Search for the cell housing the specified text and yield its (x, y) center coordinate. 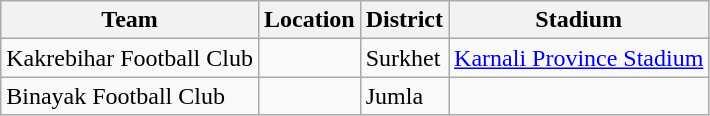
Surkhet (404, 58)
Kakrebihar Football Club (130, 58)
Jumla (404, 96)
Team (130, 20)
District (404, 20)
Location (309, 20)
Stadium (579, 20)
Binayak Football Club (130, 96)
Karnali Province Stadium (579, 58)
